Capture the cell that displays the provided text and extract its (X, Y) central coordinate. 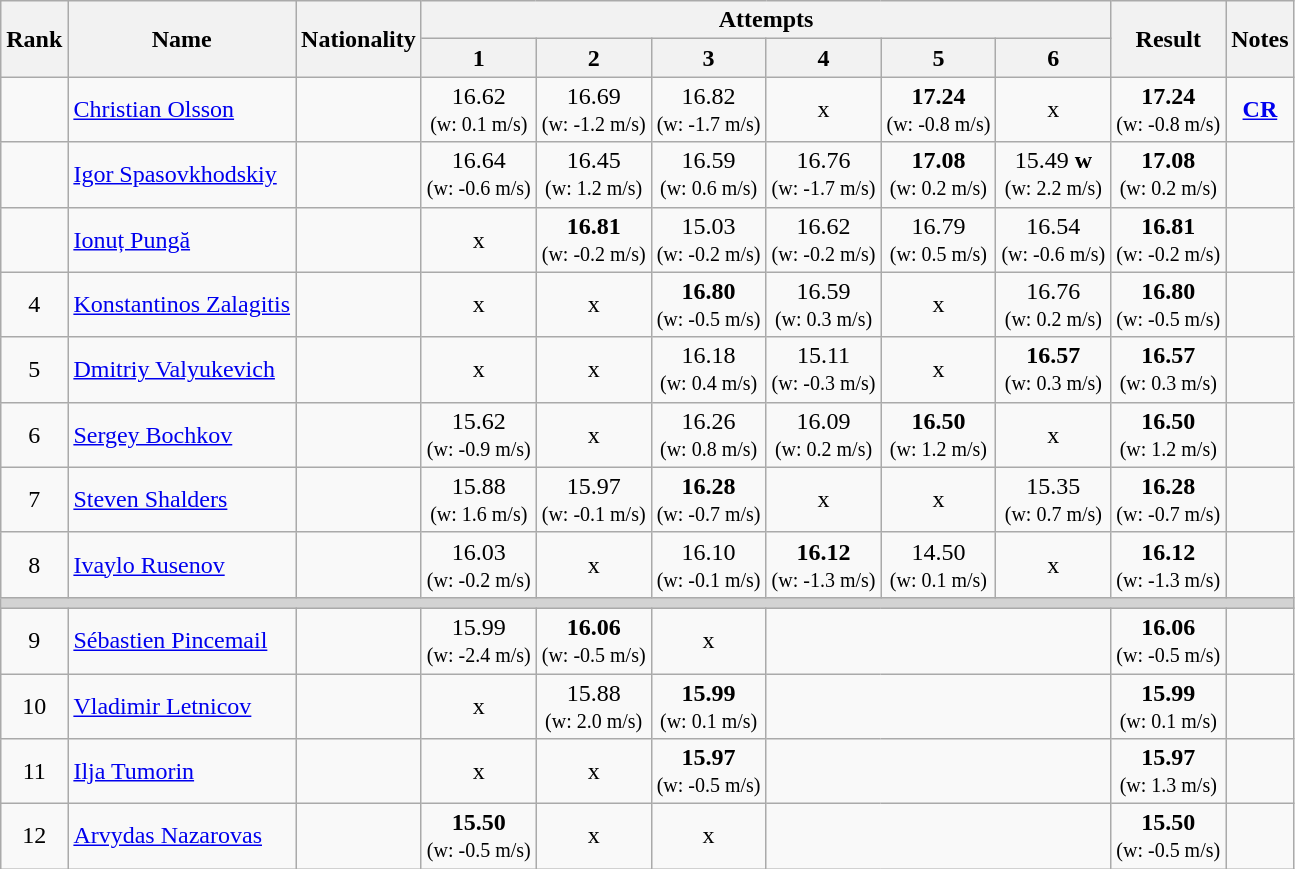
10 (34, 706)
15.88(w: 2.0 m/s) (594, 706)
Christian Olsson (182, 110)
16.18(w: 0.4 m/s) (708, 370)
Result (1168, 39)
Vladimir Letnicov (182, 706)
9 (34, 640)
15.62(w: -0.9 m/s) (478, 434)
16.79(w: 0.5 m/s) (938, 240)
12 (34, 836)
Igor Spasovkhodskiy (182, 174)
Ilja Tumorin (182, 772)
Konstantinos Zalagitis (182, 304)
11 (34, 772)
16.10(w: -0.1 m/s) (708, 564)
16.62(w: -0.2 m/s) (824, 240)
8 (34, 564)
16.09(w: 0.2 m/s) (824, 434)
Attempts (766, 20)
Ivaylo Rusenov (182, 564)
Name (182, 39)
16.59(w: 0.6 m/s) (708, 174)
2 (594, 58)
16.62(w: 0.1 m/s) (478, 110)
15.11(w: -0.3 m/s) (824, 370)
15.03(w: -0.2 m/s) (708, 240)
16.69(w: -1.2 m/s) (594, 110)
CR (1260, 110)
Sergey Bochkov (182, 434)
Rank (34, 39)
15.97(w: -0.1 m/s) (594, 500)
16.59(w: 0.3 m/s) (824, 304)
16.76(w: 0.2 m/s) (1054, 304)
15.97(w: -0.5 m/s) (708, 772)
Sébastien Pincemail (182, 640)
15.88(w: 1.6 m/s) (478, 500)
Dmitriy Valyukevich (182, 370)
16.82(w: -1.7 m/s) (708, 110)
7 (34, 500)
16.76(w: -1.7 m/s) (824, 174)
15.35(w: 0.7 m/s) (1054, 500)
15.97(w: 1.3 m/s) (1168, 772)
Notes (1260, 39)
15.99(w: -2.4 m/s) (478, 640)
15.49 w(w: 2.2 m/s) (1054, 174)
3 (708, 58)
16.26(w: 0.8 m/s) (708, 434)
16.45(w: 1.2 m/s) (594, 174)
14.50(w: 0.1 m/s) (938, 564)
Nationality (359, 39)
16.54(w: -0.6 m/s) (1054, 240)
16.03(w: -0.2 m/s) (478, 564)
1 (478, 58)
16.64(w: -0.6 m/s) (478, 174)
Ionuț Pungă (182, 240)
Steven Shalders (182, 500)
Arvydas Nazarovas (182, 836)
